From the cell containing the given text, extract its center point as (x, y) coordinate. 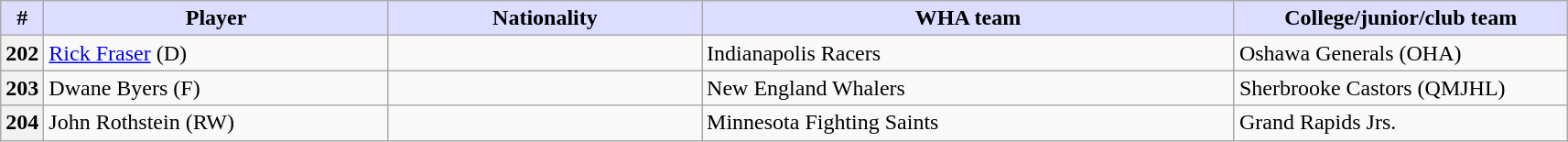
# (22, 18)
Oshawa Generals (OHA) (1400, 53)
John Rothstein (RW) (216, 123)
202 (22, 53)
Sherbrooke Castors (QMJHL) (1400, 88)
Indianapolis Racers (968, 53)
203 (22, 88)
Player (216, 18)
204 (22, 123)
College/junior/club team (1400, 18)
Dwane Byers (F) (216, 88)
Rick Fraser (D) (216, 53)
Grand Rapids Jrs. (1400, 123)
New England Whalers (968, 88)
WHA team (968, 18)
Nationality (545, 18)
Minnesota Fighting Saints (968, 123)
